Output the [x, y] coordinate of the center of the cell containing the given text.  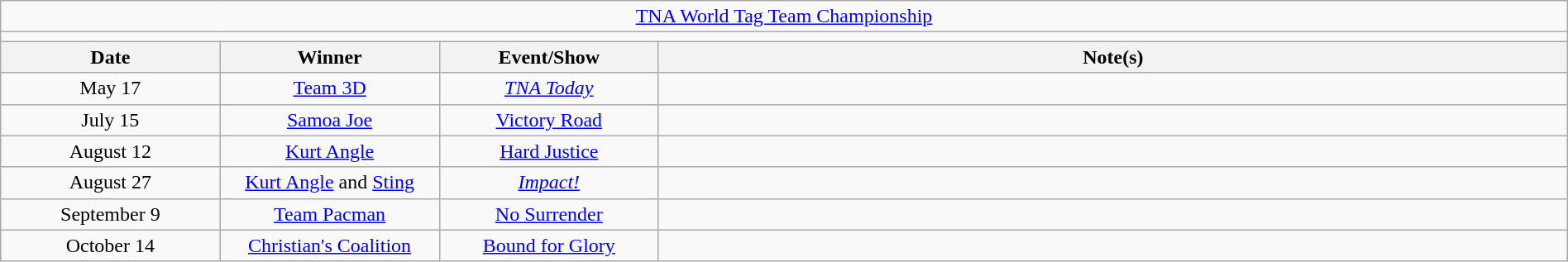
Christian's Coalition [329, 245]
Kurt Angle [329, 151]
Winner [329, 57]
Event/Show [549, 57]
Victory Road [549, 120]
May 17 [111, 88]
Bound for Glory [549, 245]
Team Pacman [329, 214]
August 27 [111, 183]
Impact! [549, 183]
Samoa Joe [329, 120]
TNA World Tag Team Championship [784, 17]
August 12 [111, 151]
July 15 [111, 120]
Note(s) [1113, 57]
TNA Today [549, 88]
Hard Justice [549, 151]
Kurt Angle and Sting [329, 183]
Date [111, 57]
September 9 [111, 214]
No Surrender [549, 214]
October 14 [111, 245]
Team 3D [329, 88]
